Detect which cell encompasses the target text, then output its (x, y) center coordinate. 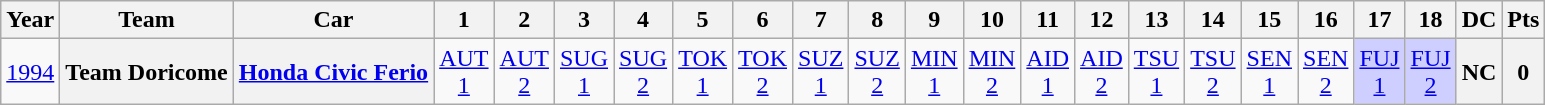
AID2 (1102, 72)
14 (1213, 20)
15 (1269, 20)
13 (1156, 20)
Team Doricome (146, 72)
SEN2 (1326, 72)
SUG1 (584, 72)
Team (146, 20)
12 (1102, 20)
8 (877, 20)
10 (992, 20)
7 (821, 20)
Year (30, 20)
3 (584, 20)
TOK2 (763, 72)
Car (333, 20)
AUT2 (524, 72)
AID1 (1048, 72)
17 (1380, 20)
SUZ2 (877, 72)
FUJ1 (1380, 72)
2 (524, 20)
16 (1326, 20)
1994 (30, 72)
11 (1048, 20)
5 (703, 20)
6 (763, 20)
18 (1430, 20)
MIN2 (992, 72)
SEN1 (1269, 72)
TSU1 (1156, 72)
MIN1 (934, 72)
SUG2 (644, 72)
Honda Civic Ferio (333, 72)
1 (464, 20)
TSU2 (1213, 72)
FUJ2 (1430, 72)
NC (1479, 72)
4 (644, 20)
Pts (1524, 20)
SUZ1 (821, 72)
AUT1 (464, 72)
0 (1524, 72)
9 (934, 20)
DC (1479, 20)
TOK1 (703, 72)
